Return [x, y] of the center of cell containing provided text 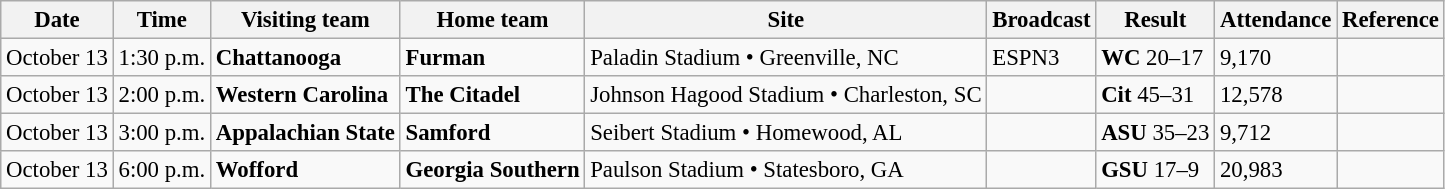
2:00 p.m. [162, 95]
12,578 [1276, 95]
Paladin Stadium • Greenville, NC [786, 58]
ASU 35–23 [1156, 133]
The Citadel [492, 95]
Georgia Southern [492, 170]
Appalachian State [306, 133]
Samford [492, 133]
Date [57, 20]
9,712 [1276, 133]
Western Carolina [306, 95]
Seibert Stadium • Homewood, AL [786, 133]
9,170 [1276, 58]
ESPN3 [1042, 58]
Attendance [1276, 20]
Cit 45–31 [1156, 95]
3:00 p.m. [162, 133]
Result [1156, 20]
Home team [492, 20]
Time [162, 20]
GSU 17–9 [1156, 170]
WC 20–17 [1156, 58]
Visiting team [306, 20]
Reference [1391, 20]
20,983 [1276, 170]
Chattanooga [306, 58]
1:30 p.m. [162, 58]
Wofford [306, 170]
Furman [492, 58]
Site [786, 20]
Broadcast [1042, 20]
Johnson Hagood Stadium • Charleston, SC [786, 95]
Paulson Stadium • Statesboro, GA [786, 170]
6:00 p.m. [162, 170]
